From the cell containing the given text, extract its center point as (x, y) coordinate. 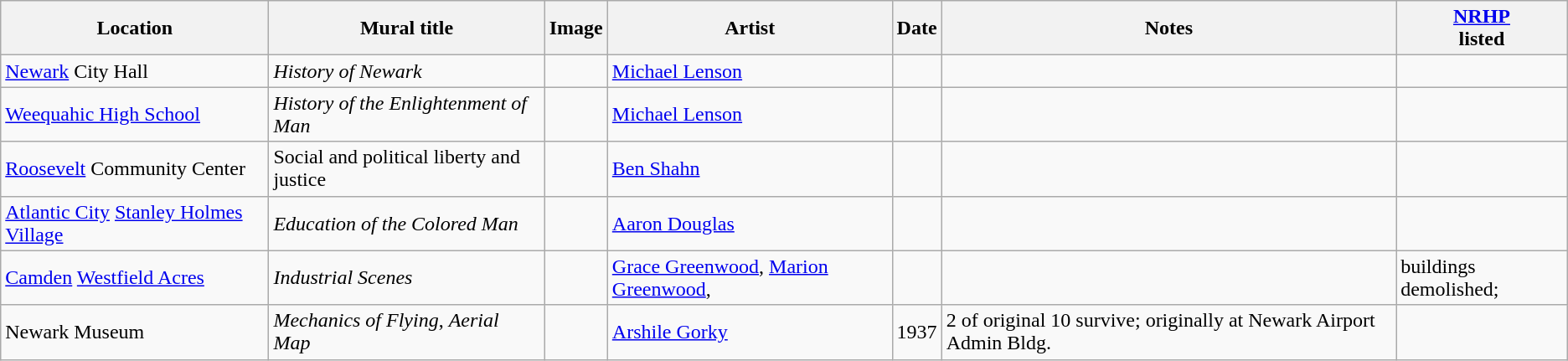
Location (135, 28)
Mechanics of Flying, Aerial Map (407, 332)
History of the Enlightenment of Man (407, 114)
NRHPlisted (1483, 28)
Date (916, 28)
Camden Westfield Acres (135, 278)
Aaron Douglas (750, 223)
buildings demolished; (1483, 278)
Roosevelt Community Center (135, 169)
2 of original 10 survive; originally at Newark Airport Admin Bldg. (1169, 332)
Image (576, 28)
Newark City Hall (135, 71)
Weequahic High School (135, 114)
Mural title (407, 28)
Arshile Gorky (750, 332)
Artist (750, 28)
Grace Greenwood, Marion Greenwood, (750, 278)
History of Newark (407, 71)
Education of the Colored Man (407, 223)
Industrial Scenes (407, 278)
Newark Museum (135, 332)
1937 (916, 332)
Ben Shahn (750, 169)
Social and political liberty and justice (407, 169)
Atlantic City Stanley Holmes Village (135, 223)
Notes (1169, 28)
